Search for the cell housing the specified text and yield its [X, Y] center coordinate. 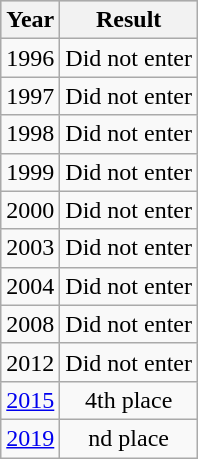
2003 [30, 248]
1999 [30, 172]
nd place [129, 438]
2004 [30, 286]
1996 [30, 58]
1998 [30, 134]
Year [30, 20]
Result [129, 20]
2015 [30, 400]
2000 [30, 210]
2019 [30, 438]
1997 [30, 96]
2008 [30, 324]
4th place [129, 400]
2012 [30, 362]
